From the cell containing the given text, extract its center point as (x, y) coordinate. 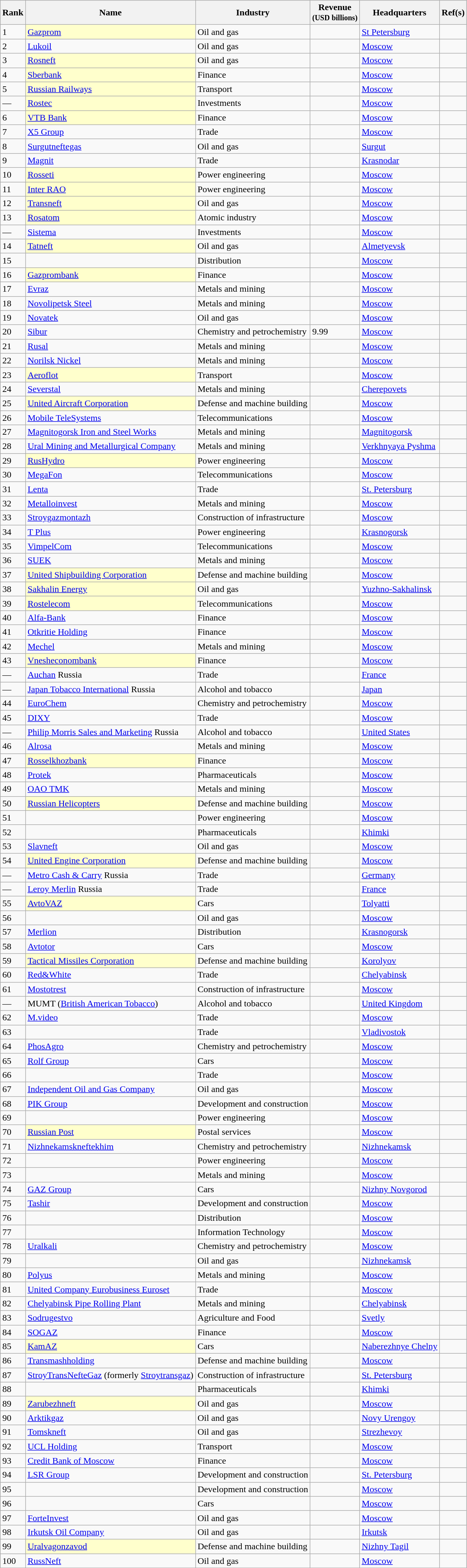
73 (13, 1175)
100 (13, 1560)
Otkritie Holding (110, 632)
MegaFon (110, 475)
Novolipetsk Steel (110, 303)
Avtotor (110, 946)
88 (13, 1389)
MUMT (British American Tobacco) (110, 1003)
5 (13, 89)
Lenta (110, 489)
Japan (399, 689)
Rolf Group (110, 1060)
PIK Group (110, 1103)
Sodrugestvo (110, 1318)
Metro Cash & Carry Russia (110, 875)
99 (13, 1546)
Transneft (110, 203)
9 (13, 160)
63 (13, 1032)
56 (13, 918)
Rosseti (110, 175)
Magnitogorsk Iron and Steel Works (110, 432)
Metalloinvest (110, 503)
22 (13, 360)
72 (13, 1161)
3 (13, 60)
30 (13, 475)
50 (13, 803)
32 (13, 503)
9.99 (335, 332)
1 (13, 32)
84 (13, 1332)
83 (13, 1318)
76 (13, 1218)
87 (13, 1375)
T Plus (110, 532)
Tomskneft (110, 1432)
Surgutneftegas (110, 146)
Yuzhno-Sakhalinsk (399, 589)
Uralkali (110, 1246)
59 (13, 961)
Sibur (110, 332)
24 (13, 389)
Atomic industry (253, 218)
United Engine Corporation (110, 860)
X5 Group (110, 132)
49 (13, 789)
United Kingdom (399, 1003)
LSR Group (110, 1475)
85 (13, 1347)
Krasnodar (399, 160)
18 (13, 303)
43 (13, 661)
26 (13, 418)
Rosselkhozbank (110, 761)
Verkhnyaya Pyshma (399, 446)
Novatek (110, 318)
60 (13, 975)
RussNeft (110, 1560)
35 (13, 546)
Agriculture and Food (253, 1318)
37 (13, 575)
Magnitogorsk (399, 432)
Slavneft (110, 846)
Alrosa (110, 746)
10 (13, 175)
58 (13, 946)
StroyTransNefteGaz (formerly Stroytransgaz) (110, 1375)
Mechel (110, 646)
Transmashholding (110, 1361)
Russian Post (110, 1132)
52 (13, 832)
34 (13, 532)
Strezhevoy (399, 1432)
47 (13, 761)
21 (13, 346)
19 (13, 318)
Auchan Russia (110, 675)
74 (13, 1189)
Naberezhnye Chelny (399, 1347)
ForteInvest (110, 1518)
Russian Railways (110, 89)
78 (13, 1246)
GAZ Group (110, 1189)
Headquarters (399, 13)
Vladivostok (399, 1032)
75 (13, 1203)
6 (13, 117)
Evraz (110, 289)
Nizhnekamskneftekhim (110, 1146)
Red&White (110, 975)
98 (13, 1532)
68 (13, 1103)
Alfa-Bank (110, 618)
Sistema (110, 232)
41 (13, 632)
13 (13, 218)
17 (13, 289)
14 (13, 246)
VimpelCom (110, 546)
51 (13, 818)
Lukoil (110, 46)
Severstal (110, 389)
Ural Mining and Metallurgical Company (110, 446)
31 (13, 489)
Cherepovets (399, 389)
SOGAZ (110, 1332)
Rostelecom (110, 603)
Tatneft (110, 246)
Irkutsk Oil Company (110, 1532)
89 (13, 1404)
38 (13, 589)
Korolyov (399, 961)
67 (13, 1089)
Gazprombank (110, 275)
RusHydro (110, 461)
Tolyatti (399, 904)
Russian Helicopters (110, 803)
Nizhny Tagil (399, 1546)
53 (13, 846)
Svetly (399, 1318)
PhosAgro (110, 1046)
28 (13, 446)
United Company Eurobusiness Euroset (110, 1289)
Protek (110, 775)
46 (13, 746)
92 (13, 1446)
SUEK (110, 560)
23 (13, 375)
UCL Holding (110, 1446)
Tactical Missiles Corporation (110, 961)
Independent Oil and Gas Company (110, 1089)
Inter RAO (110, 189)
45 (13, 718)
8 (13, 146)
33 (13, 518)
61 (13, 989)
79 (13, 1261)
39 (13, 603)
Revenue(USD billions) (335, 13)
Zarubezhneft (110, 1404)
Credit Bank of Moscow (110, 1461)
Merlion (110, 932)
82 (13, 1303)
Aeroflot (110, 375)
Postal services (253, 1132)
96 (13, 1503)
4 (13, 75)
Chelyabinsk Pipe Rolling Plant (110, 1303)
OAO TMK (110, 789)
Philip Morris Sales and Marketing Russia (110, 732)
95 (13, 1489)
25 (13, 403)
Irkutsk (399, 1532)
48 (13, 775)
Nizhny Novgorod (399, 1189)
Tashir (110, 1203)
Leroy Merlin Russia (110, 889)
EuroChem (110, 703)
Arktikgaz (110, 1418)
15 (13, 261)
81 (13, 1289)
Mostotrest (110, 989)
AvtoVAZ (110, 904)
71 (13, 1146)
Industry (253, 13)
80 (13, 1275)
11 (13, 189)
United States (399, 732)
St Petersburg (399, 32)
54 (13, 860)
64 (13, 1046)
66 (13, 1075)
Rosneft (110, 60)
12 (13, 203)
Almetyevsk (399, 246)
70 (13, 1132)
90 (13, 1418)
United Aircraft Corporation (110, 403)
55 (13, 904)
77 (13, 1232)
69 (13, 1118)
United Shipbuilding Corporation (110, 575)
Sakhalin Energy (110, 589)
Norilsk Nickel (110, 360)
Polyus (110, 1275)
36 (13, 560)
97 (13, 1518)
Rostec (110, 103)
Japan Tobacco International Russia (110, 689)
Ref(s) (453, 13)
KamAZ (110, 1347)
29 (13, 461)
Surgut (399, 146)
DIXY (110, 718)
65 (13, 1060)
27 (13, 432)
40 (13, 618)
M.video (110, 1018)
VTB Bank (110, 117)
Gazprom (110, 32)
94 (13, 1475)
57 (13, 932)
Information Technology (253, 1232)
Sberbank (110, 75)
Rusal (110, 346)
93 (13, 1461)
Mobile TeleSystems (110, 418)
42 (13, 646)
2 (13, 46)
Magnit (110, 160)
86 (13, 1361)
Novy Urengoy (399, 1418)
Uralvagonzavod (110, 1546)
Vnesheconombank (110, 661)
20 (13, 332)
91 (13, 1432)
62 (13, 1018)
Name (110, 13)
Rank (13, 13)
Stroygazmontazh (110, 518)
16 (13, 275)
7 (13, 132)
Rosatom (110, 218)
Germany (399, 875)
44 (13, 703)
